For the text-containing cell, return its midpoint in [x, y] coordinate format. 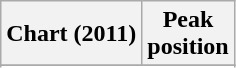
Peakposition [188, 34]
Chart (2011) [72, 34]
